From the cell containing the given text, extract its center point as (x, y) coordinate. 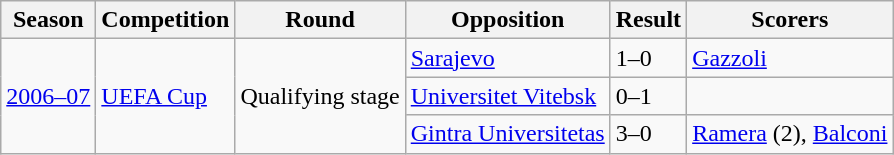
Round (320, 20)
3–0 (648, 134)
0–1 (648, 96)
Ramera (2), Balconi (790, 134)
Universitet Vitebsk (508, 96)
Gazzoli (790, 58)
Opposition (508, 20)
Qualifying stage (320, 96)
Scorers (790, 20)
2006–07 (48, 96)
Season (48, 20)
Result (648, 20)
UEFA Cup (166, 96)
1–0 (648, 58)
Sarajevo (508, 58)
Competition (166, 20)
Gintra Universitetas (508, 134)
